Scan for the cell matching the given text and deliver its (x, y) coordinate at center. 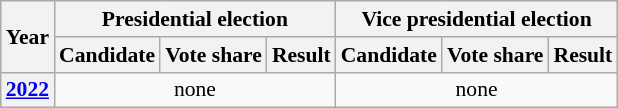
Year (28, 36)
Vice presidential election (477, 19)
Presidential election (195, 19)
2022 (28, 90)
